Locate the cell with the specified text and output its [x, y] center coordinate. 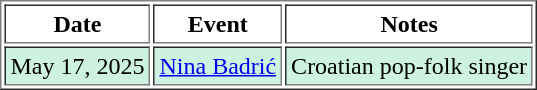
May 17, 2025 [77, 66]
Event [218, 24]
Date [77, 24]
Croatian pop-folk singer [409, 66]
Nina Badrić [218, 66]
Notes [409, 24]
